Return [X, Y] of the center of cell containing provided text 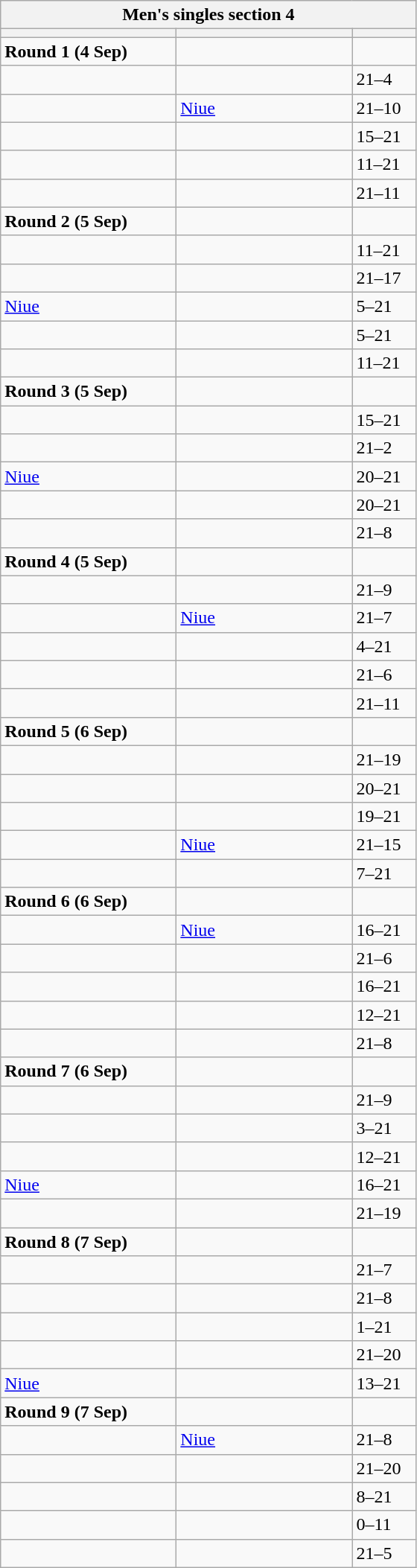
21–15 [384, 845]
Round 7 (6 Sep) [89, 1071]
Round 6 (6 Sep) [89, 902]
13–21 [384, 1383]
21–2 [384, 448]
19–21 [384, 817]
Round 1 (4 Sep) [89, 51]
4–21 [384, 646]
Men's singles section 4 [208, 15]
Round 8 (7 Sep) [89, 1241]
Round 5 (6 Sep) [89, 731]
Round 4 (5 Sep) [89, 561]
0–11 [384, 1525]
21–17 [384, 278]
21–4 [384, 80]
Round 9 (7 Sep) [89, 1412]
Round 3 (5 Sep) [89, 392]
3–21 [384, 1128]
1–21 [384, 1327]
Round 2 (5 Sep) [89, 221]
7–21 [384, 873]
21–10 [384, 108]
8–21 [384, 1497]
21–5 [384, 1553]
